Provide the [X, Y] coordinate of the cell's center where the given text is located.  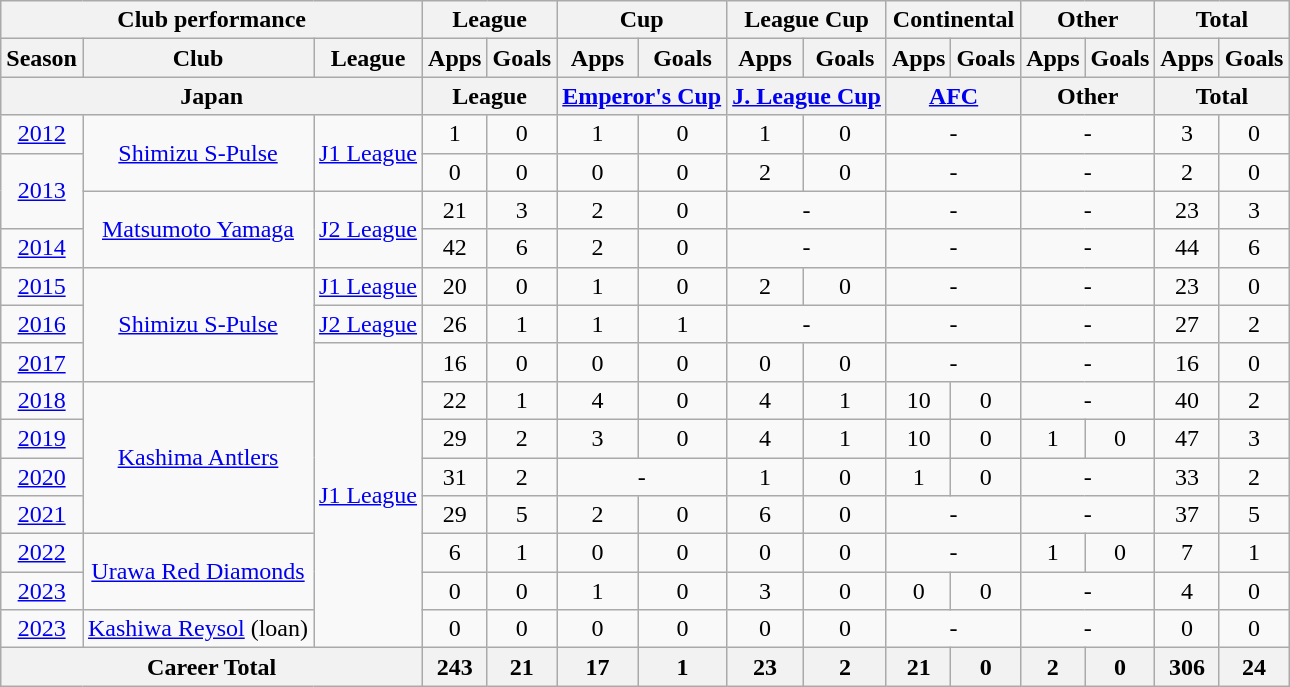
17 [598, 667]
2020 [42, 477]
40 [1187, 400]
2013 [42, 191]
J. League Cup [807, 96]
22 [455, 400]
24 [1254, 667]
44 [1187, 248]
Season [42, 58]
2019 [42, 438]
Emperor's Cup [642, 96]
2021 [42, 515]
Career Total [212, 667]
Club performance [212, 20]
Kashiwa Reysol (loan) [198, 629]
27 [1187, 324]
2018 [42, 400]
Kashima Antlers [198, 457]
31 [455, 477]
Cup [642, 20]
2012 [42, 134]
League Cup [807, 20]
7 [1187, 553]
26 [455, 324]
243 [455, 667]
20 [455, 286]
42 [455, 248]
47 [1187, 438]
Japan [212, 96]
Matsumoto Yamaga [198, 229]
2017 [42, 362]
306 [1187, 667]
AFC [953, 96]
Club [198, 58]
37 [1187, 515]
33 [1187, 477]
Urawa Red Diamonds [198, 572]
Continental [953, 20]
2014 [42, 248]
2022 [42, 553]
2015 [42, 286]
2016 [42, 324]
